For the text-containing cell, return its midpoint in (X, Y) coordinate format. 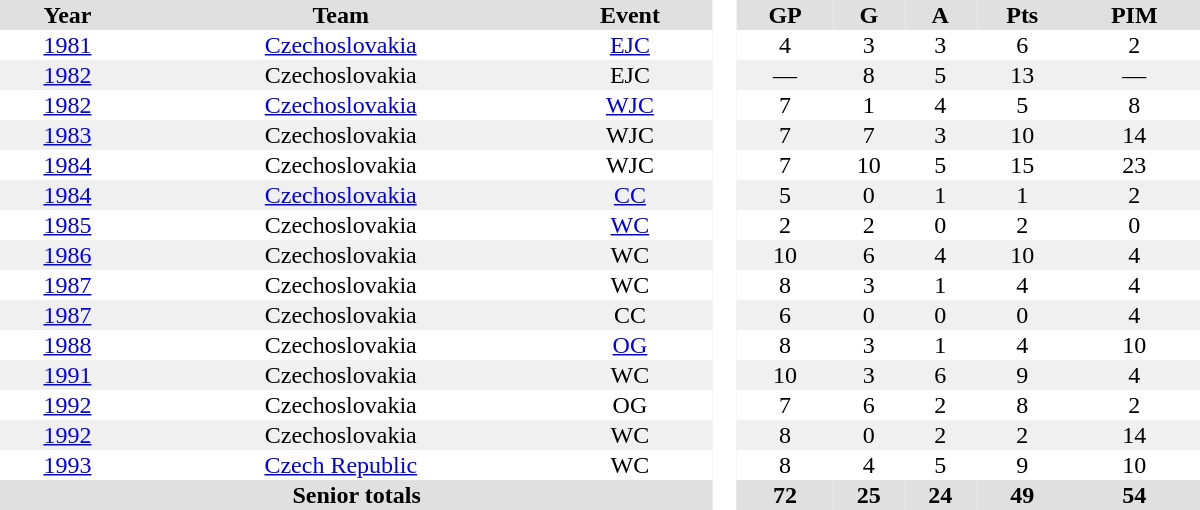
Senior totals (356, 495)
54 (1134, 495)
72 (785, 495)
Team (341, 15)
24 (940, 495)
1993 (68, 465)
1983 (68, 135)
Pts (1022, 15)
Czech Republic (341, 465)
PIM (1134, 15)
15 (1022, 165)
A (940, 15)
Event (630, 15)
1985 (68, 225)
GP (785, 15)
23 (1134, 165)
Year (68, 15)
1991 (68, 375)
1988 (68, 345)
1986 (68, 255)
G (868, 15)
25 (868, 495)
1981 (68, 45)
49 (1022, 495)
13 (1022, 75)
